Search for the cell housing the specified text and yield its (X, Y) center coordinate. 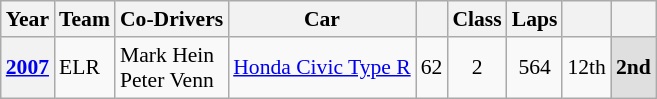
2 (476, 68)
12th (586, 68)
Team (84, 19)
Laps (535, 19)
Year (28, 19)
2007 (28, 68)
Class (476, 19)
Car (322, 19)
ELR (84, 68)
Mark Hein Peter Venn (172, 68)
2nd (634, 68)
Honda Civic Type R (322, 68)
564 (535, 68)
Co-Drivers (172, 19)
62 (432, 68)
